Search for the cell housing the specified text and yield its (X, Y) center coordinate. 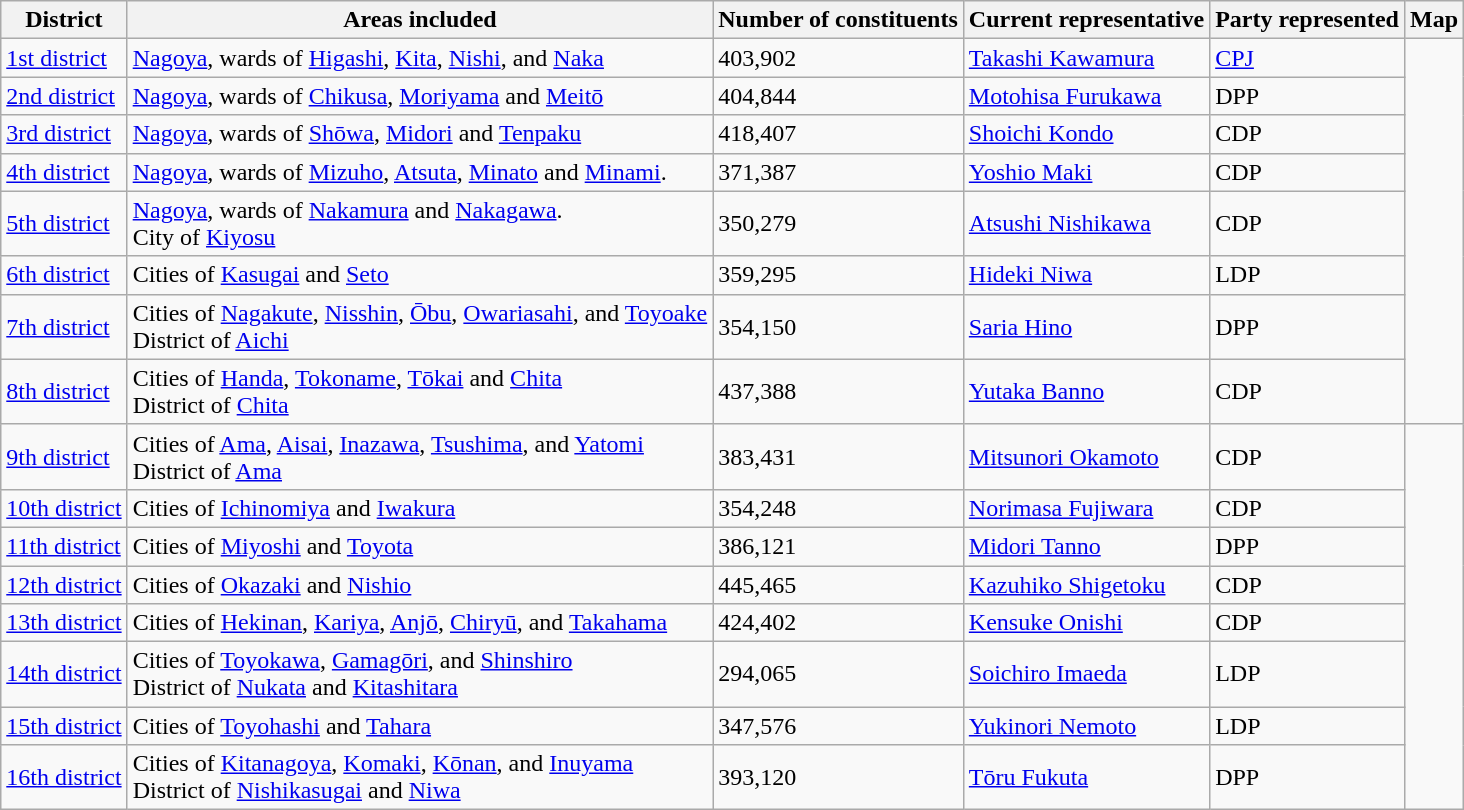
Kazuhiko Shigetoku (1086, 585)
1st district (64, 58)
10th district (64, 508)
11th district (64, 546)
393,120 (838, 778)
Motohisa Furukawa (1086, 96)
Cities of Ichinomiya and Iwakura (420, 508)
District (64, 20)
Map (1434, 20)
350,279 (838, 224)
Atsushi Nishikawa (1086, 224)
Cities of Hekinan, Kariya, Anjō, Chiryū, and Takahama (420, 623)
359,295 (838, 275)
294,065 (838, 674)
Midori Tanno (1086, 546)
Party represented (1308, 20)
Hideki Niwa (1086, 275)
5th district (64, 224)
Nagoya, wards of Higashi, Kita, Nishi, and Naka (420, 58)
Cities of Toyohashi and Tahara (420, 726)
13th district (64, 623)
Areas included (420, 20)
16th district (64, 778)
3rd district (64, 134)
Cities of Kasugai and Seto (420, 275)
Takashi Kawamura (1086, 58)
371,387 (838, 172)
Cities of Okazaki and Nishio (420, 585)
7th district (64, 326)
418,407 (838, 134)
Nagoya, wards of Nakamura and Nakagawa.City of Kiyosu (420, 224)
386,121 (838, 546)
Norimasa Fujiwara (1086, 508)
14th district (64, 674)
Yoshio Maki (1086, 172)
Nagoya, wards of Mizuho, Atsuta, Minato and Minami. (420, 172)
12th district (64, 585)
15th district (64, 726)
4th district (64, 172)
2nd district (64, 96)
6th district (64, 275)
Yukinori Nemoto (1086, 726)
347,576 (838, 726)
9th district (64, 456)
Nagoya, wards of Chikusa, Moriyama and Meitō (420, 96)
354,150 (838, 326)
Cities of Kitanagoya, Komaki, Kōnan, and InuyamaDistrict of Nishikasugai and Niwa (420, 778)
Nagoya, wards of Shōwa, Midori and Tenpaku (420, 134)
404,844 (838, 96)
Kensuke Onishi (1086, 623)
8th district (64, 392)
Shoichi Kondo (1086, 134)
Saria Hino (1086, 326)
Cities of Miyoshi and Toyota (420, 546)
445,465 (838, 585)
437,388 (838, 392)
424,402 (838, 623)
354,248 (838, 508)
Cities of Nagakute, Nisshin, Ōbu, Owariasahi, and ToyoakeDistrict of Aichi (420, 326)
Soichiro Imaeda (1086, 674)
383,431 (838, 456)
Current representative (1086, 20)
Yutaka Banno (1086, 392)
Cities of Ama, Aisai, Inazawa, Tsushima, and YatomiDistrict of Ama (420, 456)
403,902 (838, 58)
Mitsunori Okamoto (1086, 456)
Tōru Fukuta (1086, 778)
Cities of Toyokawa, Gamagōri, and ShinshiroDistrict of Nukata and Kitashitara (420, 674)
Number of constituents (838, 20)
CPJ (1308, 58)
Cities of Handa, Tokoname, Tōkai and ChitaDistrict of Chita (420, 392)
